Find where the given text appears and provide that cell's center as (X, Y) coordinate. 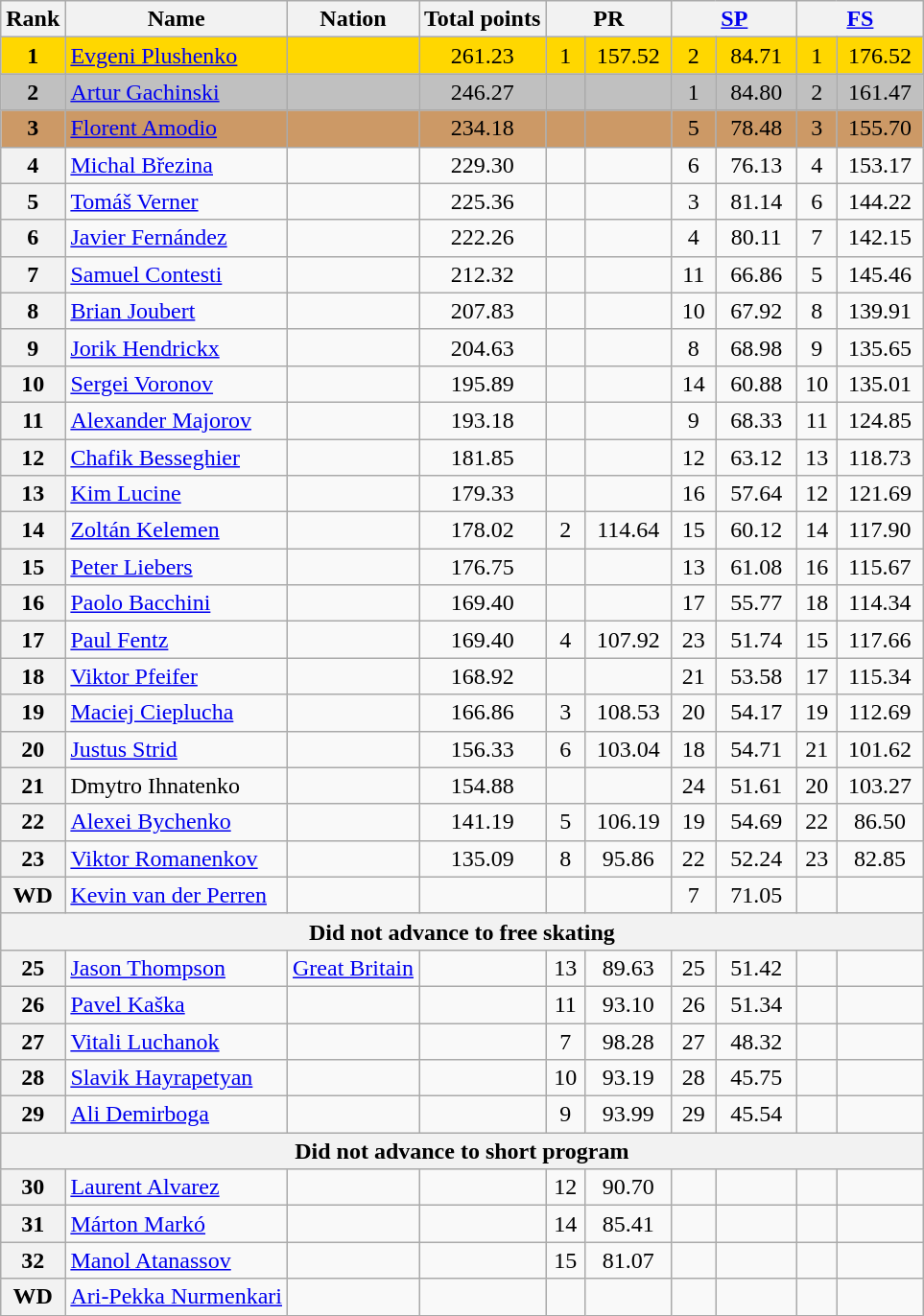
204.63 (483, 347)
Artur Gachinski (177, 92)
Alexei Bychenko (177, 822)
66.86 (756, 274)
101.62 (880, 749)
93.10 (628, 1004)
Ali Demirboga (177, 1115)
212.32 (483, 274)
115.67 (880, 567)
57.64 (756, 494)
142.15 (880, 238)
89.63 (628, 968)
48.32 (756, 1041)
54.69 (756, 822)
Evgeni Plushenko (177, 56)
Jason Thompson (177, 968)
80.11 (756, 238)
76.13 (756, 165)
68.33 (756, 420)
45.75 (756, 1078)
51.34 (756, 1004)
154.88 (483, 786)
93.99 (628, 1115)
Peter Liebers (177, 567)
Did not advance to free skating (462, 931)
161.47 (880, 92)
108.53 (628, 713)
55.77 (756, 603)
81.07 (628, 1260)
Name (177, 19)
155.70 (880, 129)
Pavel Kaška (177, 1004)
SP (735, 19)
246.27 (483, 92)
Tomáš Verner (177, 201)
98.28 (628, 1041)
Paolo Bacchini (177, 603)
261.23 (483, 56)
Manol Atanassov (177, 1260)
103.04 (628, 749)
Dmytro Ihnatenko (177, 786)
24 (694, 786)
Viktor Pfeifer (177, 676)
Slavik Hayrapetyan (177, 1078)
114.64 (628, 530)
PR (608, 19)
Vitali Luchanok (177, 1041)
179.33 (483, 494)
139.91 (880, 311)
68.98 (756, 347)
95.86 (628, 858)
135.01 (880, 384)
Brian Joubert (177, 311)
Justus Strid (177, 749)
118.73 (880, 458)
234.18 (483, 129)
82.85 (880, 858)
178.02 (483, 530)
117.90 (880, 530)
Samuel Contesti (177, 274)
225.36 (483, 201)
121.69 (880, 494)
Zoltán Kelemen (177, 530)
53.58 (756, 676)
106.19 (628, 822)
Sergei Voronov (177, 384)
Paul Fentz (177, 640)
112.69 (880, 713)
Kim Lucine (177, 494)
Javier Fernández (177, 238)
85.41 (628, 1224)
145.46 (880, 274)
30 (33, 1187)
Great Britain (353, 968)
78.48 (756, 129)
51.42 (756, 968)
52.24 (756, 858)
Alexander Majorov (177, 420)
Rank (33, 19)
Laurent Alvarez (177, 1187)
84.80 (756, 92)
61.08 (756, 567)
114.34 (880, 603)
Chafik Besseghier (177, 458)
207.83 (483, 311)
117.66 (880, 640)
71.05 (756, 895)
81.14 (756, 201)
153.17 (880, 165)
54.17 (756, 713)
86.50 (880, 822)
Maciej Cieplucha (177, 713)
51.61 (756, 786)
45.54 (756, 1115)
Jorik Hendrickx (177, 347)
193.18 (483, 420)
FS (860, 19)
63.12 (756, 458)
168.92 (483, 676)
195.89 (483, 384)
54.71 (756, 749)
Ari-Pekka Nurmenkari (177, 1297)
135.09 (483, 858)
67.92 (756, 311)
181.85 (483, 458)
115.34 (880, 676)
60.12 (756, 530)
31 (33, 1224)
Márton Markó (177, 1224)
141.19 (483, 822)
Michal Březina (177, 165)
107.92 (628, 640)
84.71 (756, 56)
156.33 (483, 749)
103.27 (880, 786)
124.85 (880, 420)
Did not advance to short program (462, 1151)
Viktor Romanenkov (177, 858)
229.30 (483, 165)
166.86 (483, 713)
90.70 (628, 1187)
157.52 (628, 56)
Florent Amodio (177, 129)
Kevin van der Perren (177, 895)
176.75 (483, 567)
93.19 (628, 1078)
60.88 (756, 384)
51.74 (756, 640)
32 (33, 1260)
135.65 (880, 347)
222.26 (483, 238)
144.22 (880, 201)
Total points (483, 19)
176.52 (880, 56)
Nation (353, 19)
